Output the [x, y] coordinate of the center of the cell containing the given text.  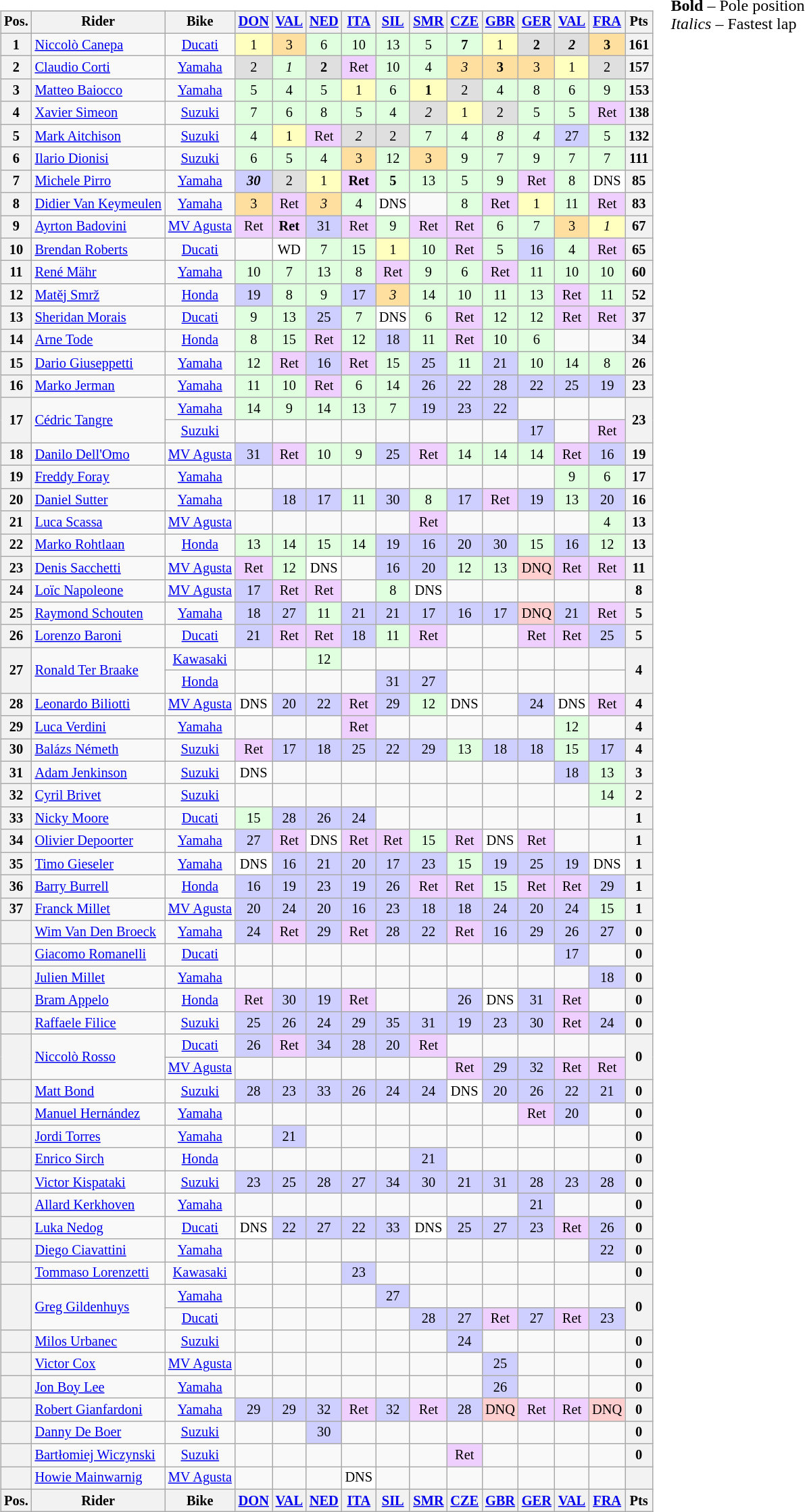
Franck Millet [99, 909]
Danny De Boer [99, 1432]
Manuel Hernández [99, 1114]
Wim Van Den Broeck [99, 932]
Loïc Napoleone [99, 591]
52 [639, 295]
Julien Millet [99, 977]
Victor Kispataki [99, 1182]
Balázs Németh [99, 750]
Luka Nedog [99, 1227]
Arne Tode [99, 341]
Diego Ciavattini [99, 1250]
René Mähr [99, 272]
Giacomo Romanelli [99, 955]
111 [639, 159]
Freddy Foray [99, 477]
Leonardo Biliotti [99, 704]
Howie Mainwarnig [99, 1478]
Cyril Brivet [99, 796]
161 [639, 45]
Ayrton Badovini [99, 227]
Allard Kerkhoven [99, 1205]
60 [639, 272]
Milos Urbanec [99, 1342]
Jordi Torres [99, 1137]
Cédric Tangre [99, 420]
Didier Van Keymeulen [99, 204]
Niccolò Canepa [99, 45]
Ilario Dionisi [99, 159]
157 [639, 68]
67 [639, 227]
Daniel Sutter [99, 499]
Mark Aitchison [99, 136]
Sheridan Morais [99, 318]
Enrico Sirch [99, 1159]
Marko Jerman [99, 386]
Luca Scassa [99, 522]
Marko Rohtlaan [99, 545]
Bram Appelo [99, 1000]
83 [639, 204]
Adam Jenkinson [99, 773]
36 [16, 887]
85 [639, 181]
Raymond Schouten [99, 614]
Barry Burrell [99, 887]
Danilo Dell'Omo [99, 454]
Luca Verdini [99, 727]
Claudio Corti [99, 68]
153 [639, 91]
Raffaele Filice [99, 1023]
Brendan Roberts [99, 249]
Dario Giuseppetti [99, 363]
Nicky Moore [99, 819]
Niccolò Rosso [99, 1057]
WD [289, 249]
Jon Boy Lee [99, 1387]
Lorenzo Baroni [99, 636]
Matt Bond [99, 1091]
138 [639, 113]
Denis Sacchetti [99, 568]
Tommaso Lorenzetti [99, 1273]
Michele Pirro [99, 181]
Matěj Smrž [99, 295]
Timo Gieseler [99, 864]
Ronald Ter Braake [99, 670]
Victor Cox [99, 1364]
132 [639, 136]
Bartłomiej Wiczynski [99, 1455]
Matteo Baiocco [99, 91]
Greg Gildenhuys [99, 1307]
Xavier Simeon [99, 113]
Olivier Depoorter [99, 841]
65 [639, 249]
Robert Gianfardoni [99, 1410]
